Detect which cell encompasses the target text, then output its [x, y] center coordinate. 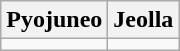
Jeolla [144, 20]
Pyojuneo [54, 20]
